Capture the cell that displays the provided text and extract its (X, Y) central coordinate. 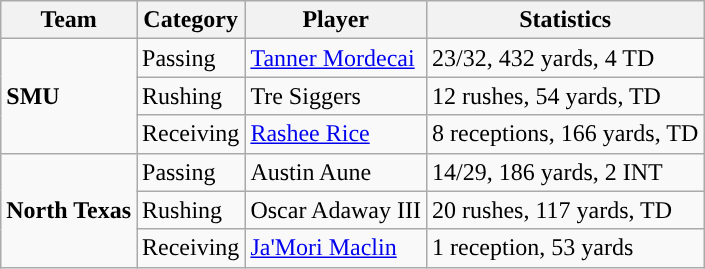
Team (69, 20)
North Texas (69, 210)
Ja'Mori Maclin (336, 248)
23/32, 432 yards, 4 TD (566, 58)
Category (190, 20)
8 receptions, 166 yards, TD (566, 134)
20 rushes, 117 yards, TD (566, 210)
1 reception, 53 yards (566, 248)
Player (336, 20)
Tanner Mordecai (336, 58)
14/29, 186 yards, 2 INT (566, 172)
12 rushes, 54 yards, TD (566, 96)
Tre Siggers (336, 96)
Oscar Adaway III (336, 210)
SMU (69, 96)
Austin Aune (336, 172)
Statistics (566, 20)
Rashee Rice (336, 134)
